Detect which cell encompasses the target text, then output its (x, y) center coordinate. 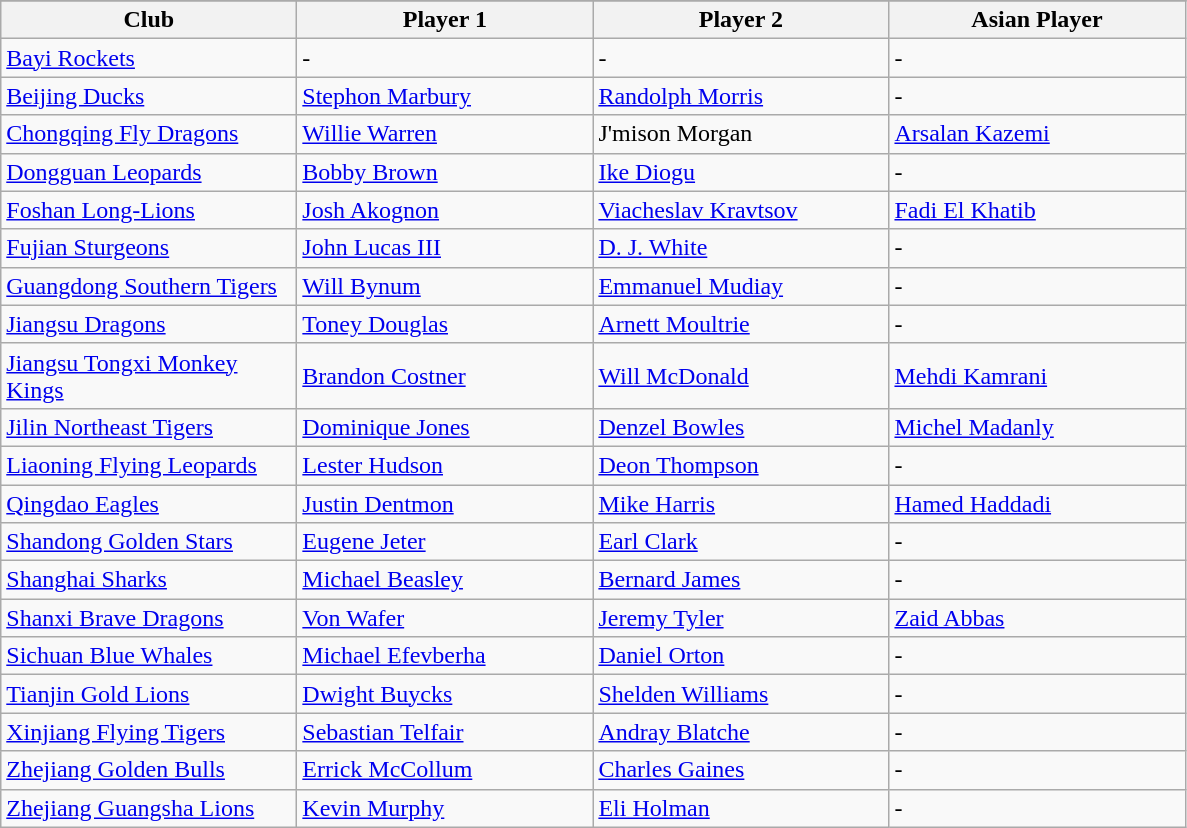
Dongguan Leopards (149, 172)
Liaoning Flying Leopards (149, 465)
Denzel Bowles (741, 427)
Foshan Long-Lions (149, 210)
Xinjiang Flying Tigers (149, 732)
Shelden Williams (741, 694)
Chongqing Fly Dragons (149, 134)
Will Bynum (445, 286)
Daniel Orton (741, 656)
Shanghai Sharks (149, 580)
Brandon Costner (445, 376)
Player 2 (741, 20)
Guangdong Southern Tigers (149, 286)
Arnett Moultrie (741, 324)
Justin Dentmon (445, 503)
Player 1 (445, 20)
J'mison Morgan (741, 134)
Shandong Golden Stars (149, 542)
Eli Holman (741, 808)
Bobby Brown (445, 172)
Randolph Morris (741, 96)
Stephon Marbury (445, 96)
Zaid Abbas (1037, 618)
Zhejiang Golden Bulls (149, 770)
Michael Beasley (445, 580)
Errick McCollum (445, 770)
Zhejiang Guangsha Lions (149, 808)
Sebastian Telfair (445, 732)
Qingdao Eagles (149, 503)
Shanxi Brave Dragons (149, 618)
Willie Warren (445, 134)
Fadi El Khatib (1037, 210)
Dominique Jones (445, 427)
Club (149, 20)
Dwight Buycks (445, 694)
Josh Akognon (445, 210)
Bayi Rockets (149, 58)
Jiangsu Dragons (149, 324)
Mike Harris (741, 503)
Michel Madanly (1037, 427)
Eugene Jeter (445, 542)
Jeremy Tyler (741, 618)
D. J. White (741, 248)
Kevin Murphy (445, 808)
Bernard James (741, 580)
Lester Hudson (445, 465)
Beijing Ducks (149, 96)
Michael Efevberha (445, 656)
Toney Douglas (445, 324)
Von Wafer (445, 618)
Fujian Sturgeons (149, 248)
Andray Blatche (741, 732)
John Lucas III (445, 248)
Jiangsu Tongxi Monkey Kings (149, 376)
Jilin Northeast Tigers (149, 427)
Deon Thompson (741, 465)
Hamed Haddadi (1037, 503)
Viacheslav Kravtsov (741, 210)
Ike Diogu (741, 172)
Mehdi Kamrani (1037, 376)
Will McDonald (741, 376)
Tianjin Gold Lions (149, 694)
Asian Player (1037, 20)
Emmanuel Mudiay (741, 286)
Sichuan Blue Whales (149, 656)
Arsalan Kazemi (1037, 134)
Earl Clark (741, 542)
Charles Gaines (741, 770)
